Provide the [X, Y] coordinate of the cell's center where the given text is located.  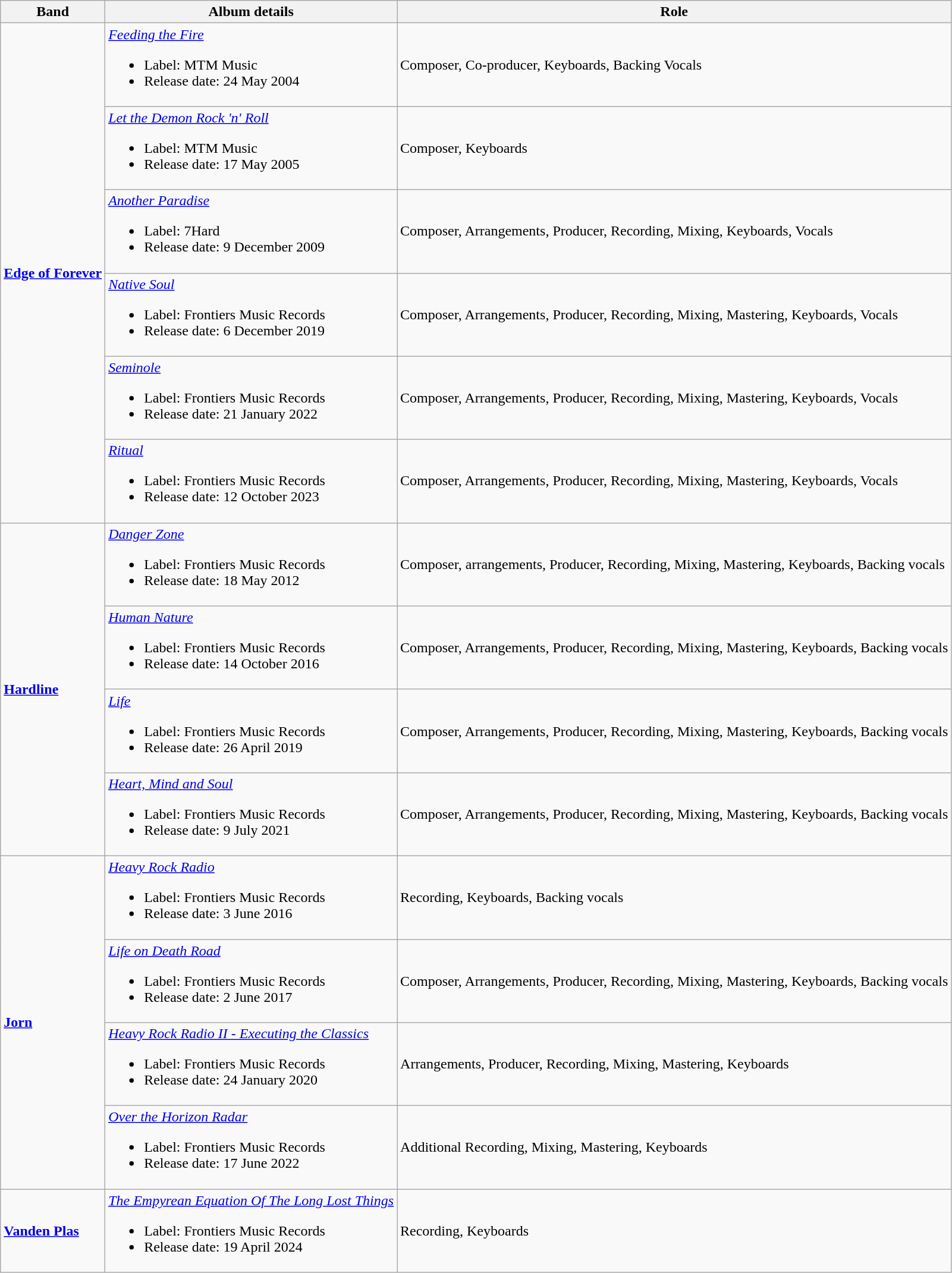
RitualLabel: Frontiers Music RecordsRelease date: 12 October 2023 [251, 481]
Feeding the FireLabel: MTM MusicRelease date: 24 May 2004 [251, 65]
Edge of Forever [53, 273]
Heart, Mind and SoulLabel: Frontiers Music RecordsRelease date: 9 July 2021 [251, 814]
Recording, Keyboards [674, 1231]
Band [53, 12]
Composer, Keyboards [674, 148]
Recording, Keyboards, Backing vocals [674, 897]
Composer, arrangements, Producer, Recording, Mixing, Mastering, Keyboards, Backing vocals [674, 564]
Heavy Rock Radio II - Executing the ClassicsLabel: Frontiers Music RecordsRelease date: 24 January 2020 [251, 1064]
Album details [251, 12]
Role [674, 12]
Vanden Plas [53, 1231]
Arrangements, Producer, Recording, Mixing, Mastering, Keyboards [674, 1064]
SeminoleLabel: Frontiers Music RecordsRelease date: 21 January 2022 [251, 398]
Hardline [53, 689]
Additional Recording, Mixing, Mastering, Keyboards [674, 1148]
Composer, Co-producer, Keyboards, Backing Vocals [674, 65]
Over the Horizon RadarLabel: Frontiers Music RecordsRelease date: 17 June 2022 [251, 1148]
Danger ZoneLabel: Frontiers Music RecordsRelease date: 18 May 2012 [251, 564]
Life on Death RoadLabel: Frontiers Music RecordsRelease date: 2 June 2017 [251, 981]
Another ParadiseLabel: 7HardRelease date: 9 December 2009 [251, 231]
The Empyrean Equation Of The Long Lost ThingsLabel: Frontiers Music RecordsRelease date: 19 April 2024 [251, 1231]
Heavy Rock RadioLabel: Frontiers Music RecordsRelease date: 3 June 2016 [251, 897]
Human NatureLabel: Frontiers Music RecordsRelease date: 14 October 2016 [251, 647]
Composer, Arrangements, Producer, Recording, Mixing, Keyboards, Vocals [674, 231]
LifeLabel: Frontiers Music RecordsRelease date: 26 April 2019 [251, 731]
Jorn [53, 1022]
Native SoulLabel: Frontiers Music RecordsRelease date: 6 December 2019 [251, 315]
Let the Demon Rock 'n' RollLabel: MTM MusicRelease date: 17 May 2005 [251, 148]
